Capture the cell that displays the provided text and extract its (x, y) central coordinate. 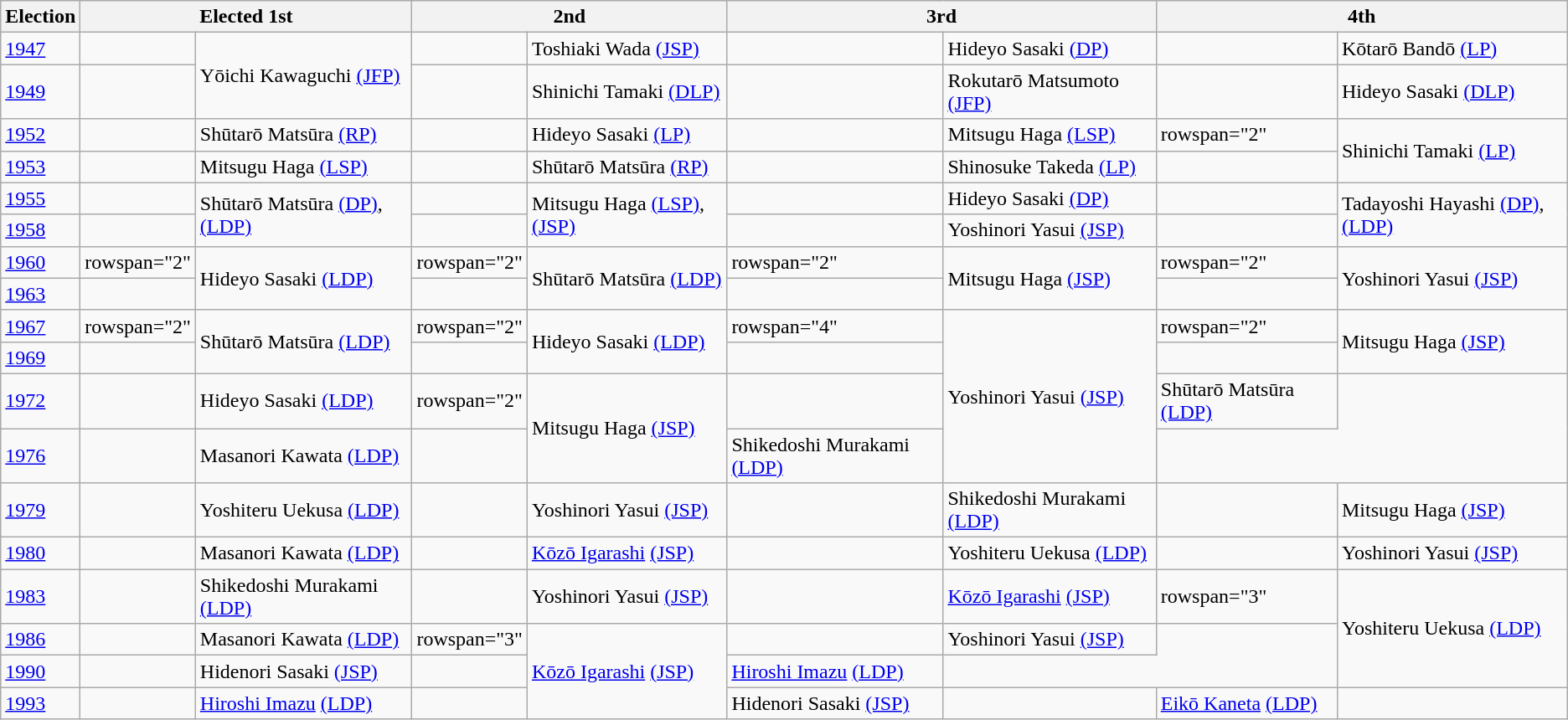
1976 (40, 455)
1952 (40, 135)
Shinosuke Takeda (LP) (1050, 167)
Shinichi Tamaki (LP) (1452, 151)
4th (1362, 17)
1969 (40, 357)
Tadayoshi Hayashi (DP), (LDP) (1452, 214)
1993 (40, 703)
1980 (40, 553)
1990 (40, 671)
1953 (40, 167)
Hideyo Sasaki (DLP) (1452, 92)
3rd (941, 17)
rowspan="4" (835, 326)
1967 (40, 326)
Shinichi Tamaki (DLP) (627, 92)
Shūtarō Matsūra (DP), (LDP) (303, 214)
1963 (40, 294)
1947 (40, 49)
Yōichi Kawaguchi (JFP) (303, 75)
1949 (40, 92)
1972 (40, 400)
1958 (40, 230)
Eikō Kaneta (LDP) (1246, 703)
Hideyo Sasaki (LP) (627, 135)
1979 (40, 511)
Mitsugu Haga (LSP), (JSP) (627, 214)
1983 (40, 596)
Toshiaki Wada (JSP) (627, 49)
2nd (570, 17)
Rokutarō Matsumoto (JFP) (1050, 92)
1960 (40, 262)
1986 (40, 640)
Election (40, 17)
Kōtarō Bandō (LP) (1452, 49)
Elected 1st (246, 17)
1955 (40, 198)
